Locate the cell with the specified text and output its (x, y) center coordinate. 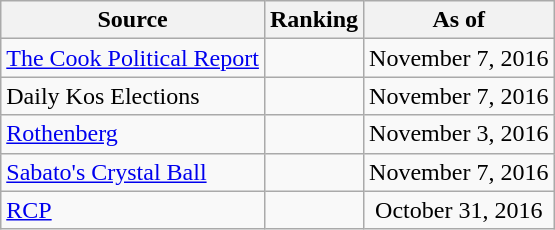
November 3, 2016 (459, 134)
Daily Kos Elections (133, 96)
As of (459, 20)
Sabato's Crystal Ball (133, 172)
RCP (133, 210)
The Cook Political Report (133, 58)
Rothenberg (133, 134)
Source (133, 20)
October 31, 2016 (459, 210)
Ranking (314, 20)
